Pinpoint the cell where the given text exists, returning its [X, Y] midpoint coordinate. 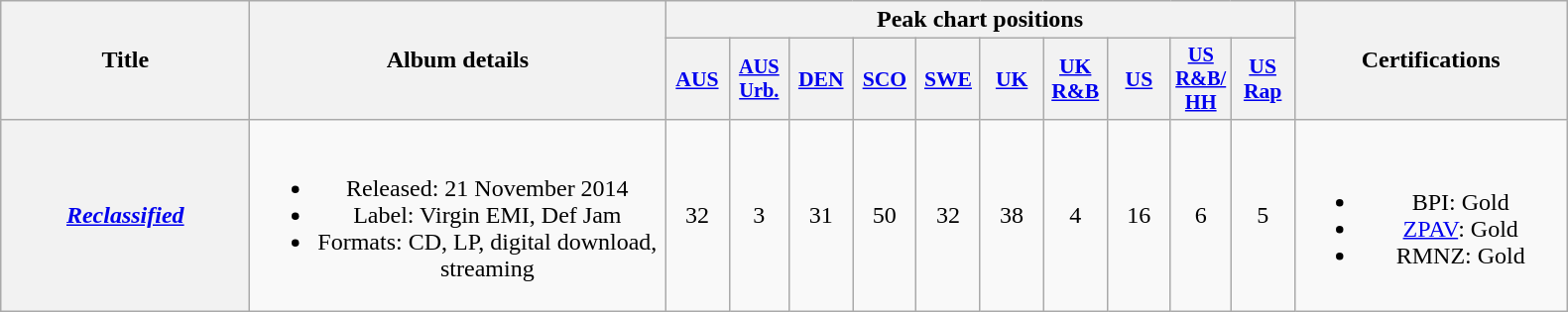
16 [1139, 215]
Certifications [1430, 60]
Peak chart positions [980, 20]
Released: 21 November 2014Label: Virgin EMI, Def JamFormats: CD, LP, digital download, streaming [458, 215]
USRap [1263, 79]
SWE [948, 79]
UK [1012, 79]
US [1139, 79]
Album details [458, 60]
AUS [697, 79]
UKR&B [1075, 79]
US R&B/HH [1200, 79]
DEN [821, 79]
38 [1012, 215]
AUS Urb. [760, 79]
BPI: GoldZPAV: GoldRMNZ: Gold [1430, 215]
SCO [885, 79]
Title [125, 60]
3 [760, 215]
Reclassified [125, 215]
4 [1075, 215]
31 [821, 215]
50 [885, 215]
5 [1263, 215]
6 [1200, 215]
